Output the [X, Y] coordinate of the center of the cell containing the given text.  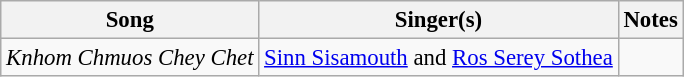
Notes [650, 20]
Singer(s) [438, 20]
Song [130, 20]
Sinn Sisamouth and Ros Serey Sothea [438, 58]
Knhom Chmuos Chey Chet [130, 58]
